Extract the (X, Y) coordinate from the center of the cell holding the provided text.  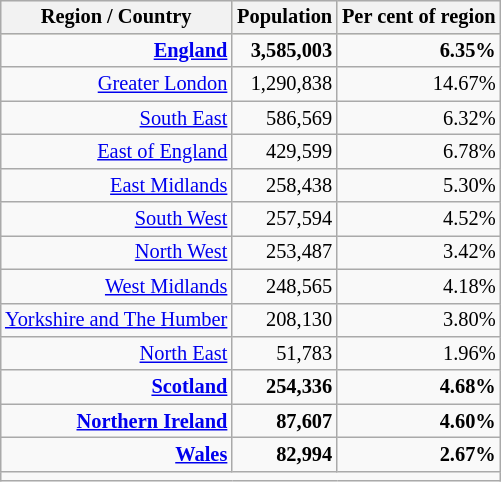
West Midlands (116, 286)
3,585,003 (284, 51)
6.32% (419, 118)
South West (116, 219)
4.60% (419, 421)
51,783 (284, 354)
4.18% (419, 286)
3.42% (419, 253)
586,569 (284, 118)
208,130 (284, 320)
East of England (116, 152)
5.30% (419, 185)
1.96% (419, 354)
Region / Country (116, 17)
6.35% (419, 51)
South East (116, 118)
14.67% (419, 84)
257,594 (284, 219)
253,487 (284, 253)
North East (116, 354)
4.52% (419, 219)
1,290,838 (284, 84)
Per cent of region (419, 17)
Wales (116, 455)
Northern Ireland (116, 421)
3.80% (419, 320)
87,607 (284, 421)
East Midlands (116, 185)
429,599 (284, 152)
Greater London (116, 84)
258,438 (284, 185)
82,994 (284, 455)
4.68% (419, 387)
North West (116, 253)
Yorkshire and The Humber (116, 320)
Population (284, 17)
2.67% (419, 455)
Scotland (116, 387)
6.78% (419, 152)
254,336 (284, 387)
248,565 (284, 286)
England (116, 51)
